Pinpoint the cell where the given text exists, returning its [X, Y] midpoint coordinate. 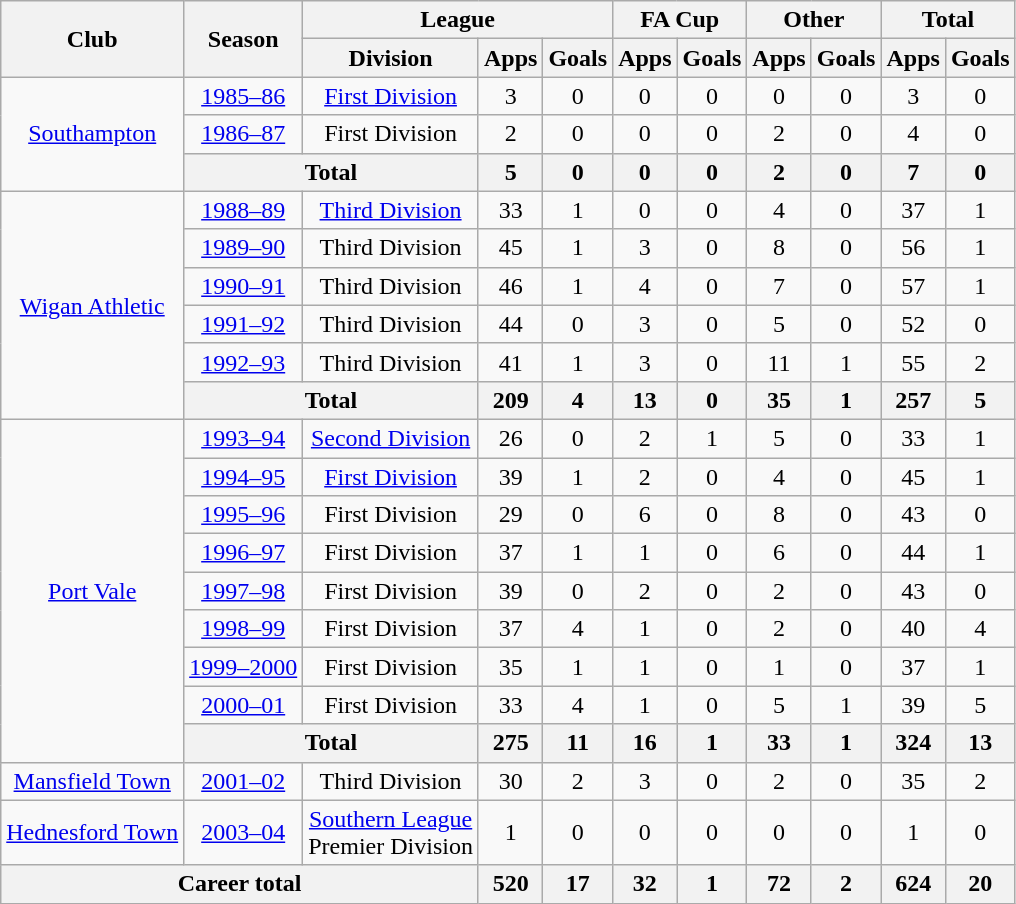
56 [913, 248]
Southampton [92, 134]
FA Cup [680, 20]
1998–99 [244, 629]
1989–90 [244, 248]
55 [913, 362]
16 [645, 743]
46 [510, 286]
2000–01 [244, 705]
1990–91 [244, 286]
Port Vale [92, 590]
41 [510, 362]
209 [510, 400]
Division [391, 58]
Hednesford Town [92, 832]
20 [980, 884]
1992–93 [244, 362]
26 [510, 438]
624 [913, 884]
257 [913, 400]
29 [510, 515]
1996–97 [244, 553]
Wigan Athletic [92, 305]
1999–2000 [244, 667]
324 [913, 743]
Southern LeaguePremier Division [391, 832]
2001–02 [244, 781]
Mansfield Town [92, 781]
57 [913, 286]
1986–87 [244, 134]
1994–95 [244, 477]
40 [913, 629]
1988–89 [244, 210]
2003–04 [244, 832]
League [458, 20]
Season [244, 39]
32 [645, 884]
520 [510, 884]
275 [510, 743]
1993–94 [244, 438]
30 [510, 781]
1995–96 [244, 515]
1997–98 [244, 591]
1985–86 [244, 96]
Other [814, 20]
52 [913, 324]
17 [578, 884]
72 [779, 884]
1991–92 [244, 324]
Second Division [391, 438]
Club [92, 39]
Career total [240, 884]
